Provide the (x, y) coordinate of the cell's center where the given text is located.  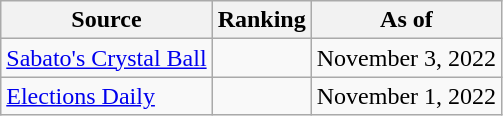
Source (106, 20)
Elections Daily (106, 96)
Ranking (262, 20)
November 1, 2022 (406, 96)
As of (406, 20)
Sabato's Crystal Ball (106, 58)
November 3, 2022 (406, 58)
